Determine the [x, y] coordinate at the center of the cell enclosing the given text.  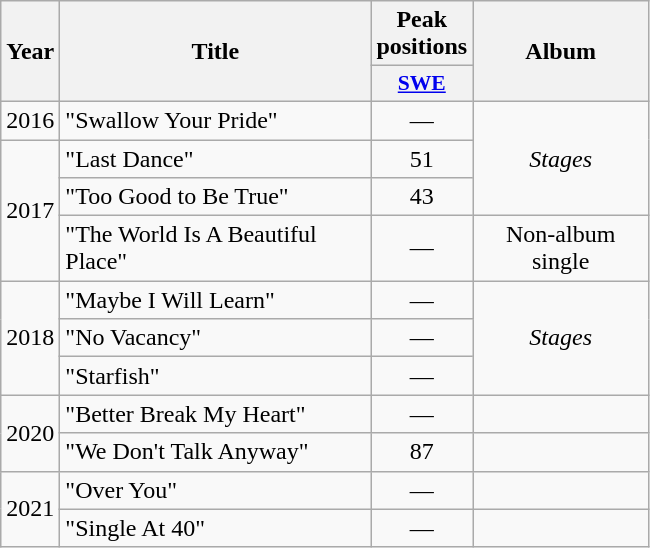
87 [422, 452]
Non-album single [561, 248]
"Starfish" [216, 376]
Peak positions [422, 34]
Year [30, 52]
2016 [30, 120]
"Better Break My Heart" [216, 414]
SWE [422, 84]
"No Vacancy" [216, 338]
"Last Dance" [216, 159]
2017 [30, 210]
2020 [30, 433]
2018 [30, 338]
"Swallow Your Pride" [216, 120]
"Over You" [216, 490]
"Maybe I Will Learn" [216, 300]
"The World Is A Beautiful Place" [216, 248]
2021 [30, 509]
"We Don't Talk Anyway" [216, 452]
"Too Good to Be True" [216, 197]
"Single At 40" [216, 528]
43 [422, 197]
Title [216, 52]
Album [561, 52]
51 [422, 159]
